From the cell containing the given text, extract its center point as (x, y) coordinate. 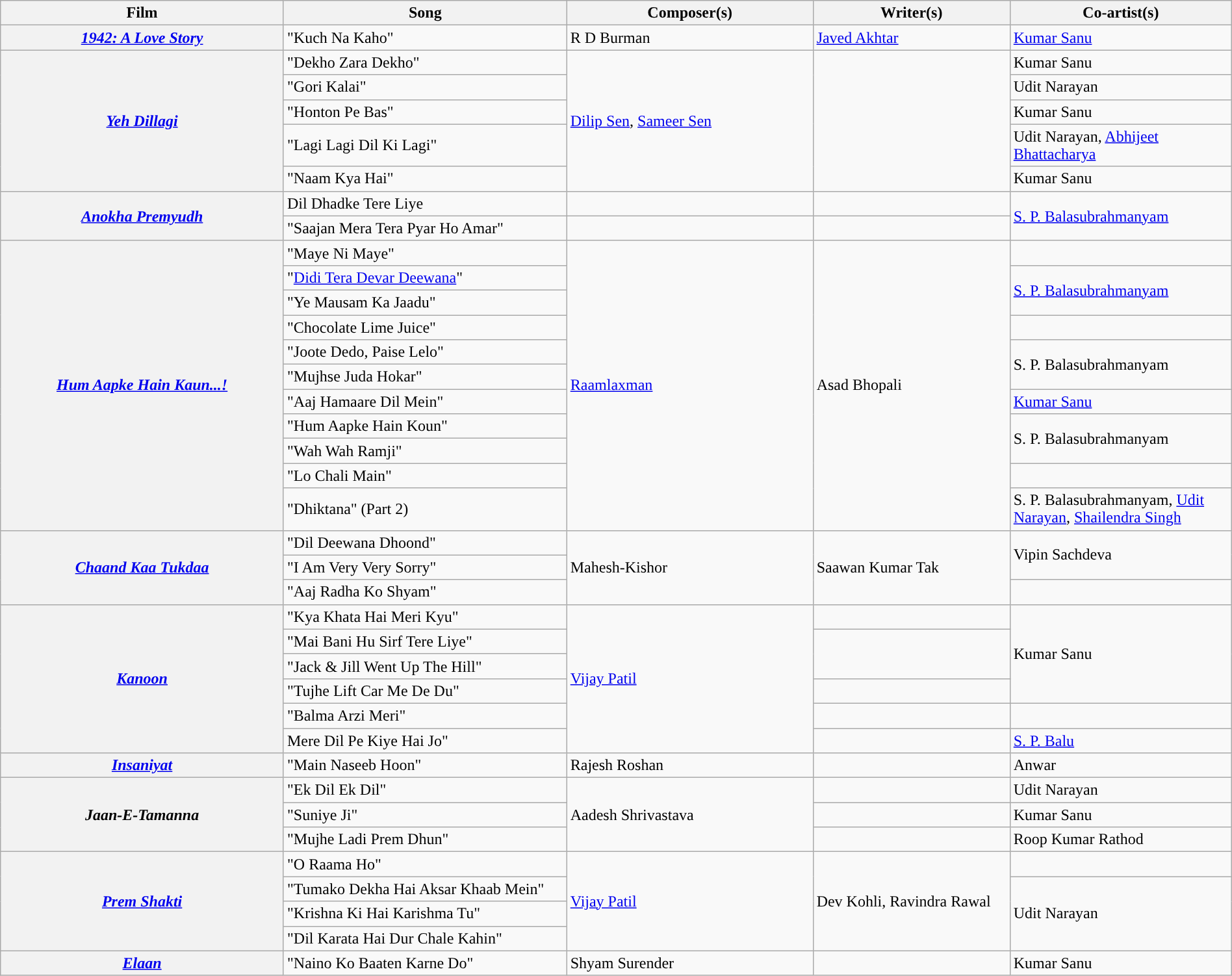
Dev Kohli, Ravindra Rawal (911, 901)
"Naam Kya Hai" (425, 179)
"Mujhe Ladi Prem Dhun" (425, 840)
Kanoon (142, 678)
"Aaj Hamaare Dil Mein" (425, 402)
Film (142, 13)
Writer(s) (911, 13)
Insaniyat (142, 765)
Mere Dil Pe Kiye Hai Jo" (425, 740)
"Honton Pe Bas" (425, 112)
Mahesh-Kishor (690, 567)
"Chocolate Lime Juice" (425, 327)
"Lagi Lagi Dil Ki Lagi" (425, 146)
"Kya Khata Hai Meri Kyu" (425, 617)
Chaand Kaa Tukdaa (142, 567)
Hum Aapke Hain Kaun...! (142, 385)
"Dekho Zara Dekho" (425, 62)
"Lo Chali Main" (425, 476)
"Main Naseeb Hoon" (425, 765)
Udit Narayan, Abhijeet Bhattacharya (1120, 146)
R D Burman (690, 38)
Prem Shakti (142, 901)
Anwar (1120, 765)
Roop Kumar Rathod (1120, 840)
"Saajan Mera Tera Pyar Ho Amar" (425, 228)
S. P. Balasubrahmanyam, Udit Narayan, Shailendra Singh (1120, 509)
"Didi Tera Devar Deewana" (425, 277)
"Joote Dedo, Paise Lelo" (425, 352)
Javed Akhtar (911, 38)
"Ek Dil Ek Dil" (425, 790)
Anokha Premyudh (142, 216)
"Dil Deewana Dhoond" (425, 543)
"Dil Karata Hai Dur Chale Kahin" (425, 938)
Co-artist(s) (1120, 13)
"Krishna Ki Hai Karishma Tu" (425, 914)
Yeh Dillagi (142, 121)
"Gori Kalai" (425, 87)
Composer(s) (690, 13)
Elaan (142, 963)
"Kuch Na Kaho" (425, 38)
Asad Bhopali (911, 385)
"Ye Mausam Ka Jaadu" (425, 302)
"Naino Ko Baaten Karne Do" (425, 963)
"O Raama Ho" (425, 864)
"Mai Bani Hu Sirf Tere Liye" (425, 641)
Aadesh Shrivastava (690, 815)
"Wah Wah Ramji" (425, 451)
"Maye Ni Maye" (425, 253)
"Tumako Dekha Hai Aksar Khaab Mein" (425, 889)
Raamlaxman (690, 385)
Saawan Kumar Tak (911, 567)
Rajesh Roshan (690, 765)
"Aaj Radha Ko Shyam" (425, 592)
S. P. Balu (1120, 740)
"Tujhe Lift Car Me De Du" (425, 691)
Dilip Sen, Sameer Sen (690, 121)
"Balma Arzi Meri" (425, 715)
"Suniye Ji" (425, 815)
Jaan-E-Tamanna (142, 815)
"Jack & Jill Went Up The Hill" (425, 666)
"Hum Aapke Hain Koun" (425, 426)
"I Am Very Very Sorry" (425, 567)
1942: A Love Story (142, 38)
"Mujhse Juda Hokar" (425, 377)
"Dhiktana" (Part 2) (425, 509)
Song (425, 13)
Vipin Sachdeva (1120, 555)
Dil Dhadke Tere Liye (425, 203)
Shyam Surender (690, 963)
